Return the [X, Y] coordinate for the center point of the cell that contains the specified text.  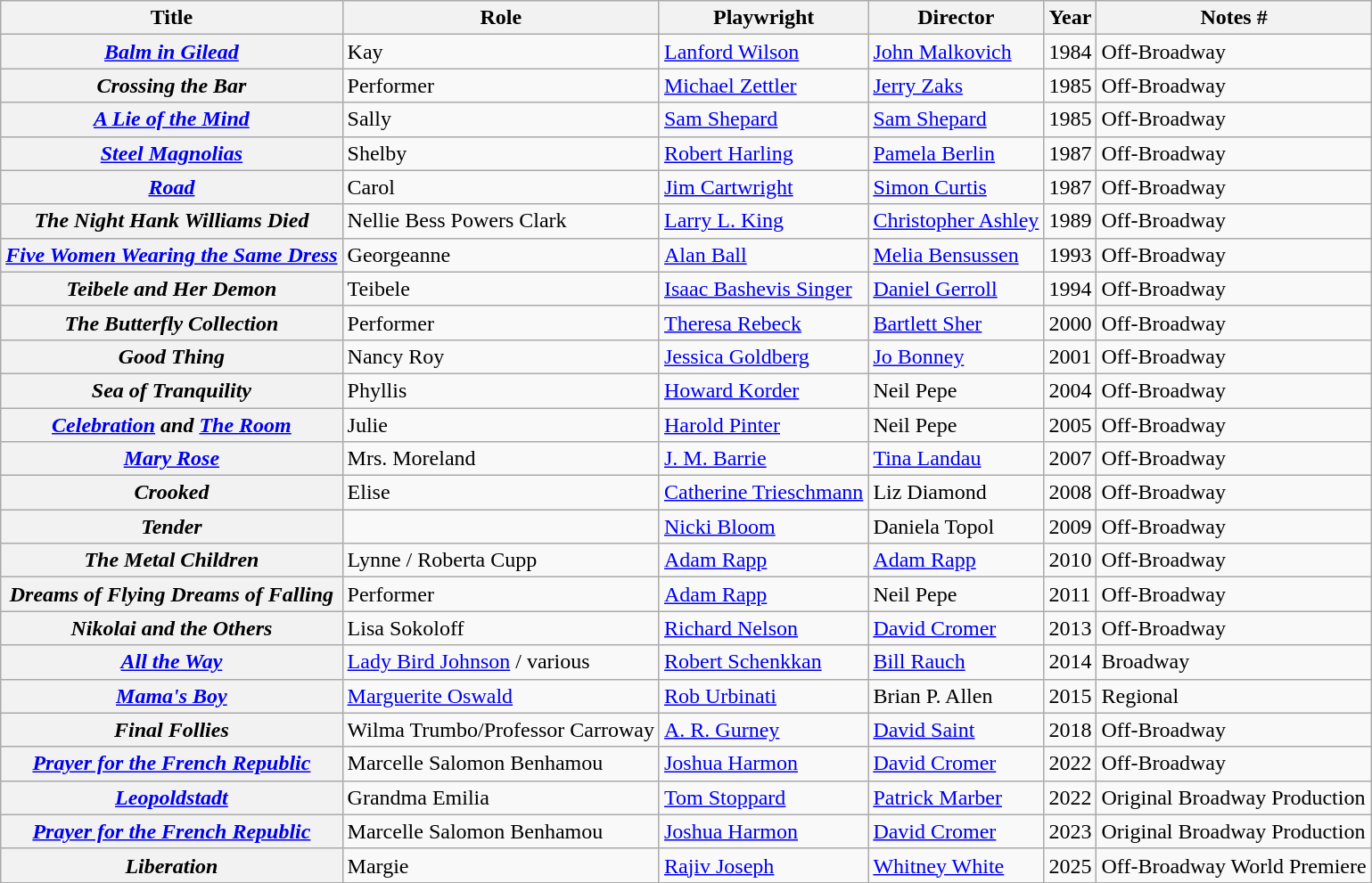
Marguerite Oswald [501, 696]
Balm in Gilead [171, 52]
Tender [171, 527]
Larry L. King [763, 221]
Catherine Trieschmann [763, 493]
Jerry Zaks [956, 86]
1984 [1070, 52]
J. M. Barrie [763, 459]
Final Follies [171, 730]
A. R. Gurney [763, 730]
All the Way [171, 662]
Nicki Bloom [763, 527]
Carol [501, 187]
Robert Harling [763, 153]
Shelby [501, 153]
Robert Schenkkan [763, 662]
Daniela Topol [956, 527]
1989 [1070, 221]
Nikolai and the Others [171, 628]
Georgeanne [501, 255]
Bartlett Sher [956, 323]
Brian P. Allen [956, 696]
Simon Curtis [956, 187]
Kay [501, 52]
Sea of Tranquility [171, 390]
Bill Rauch [956, 662]
Mrs. Moreland [501, 459]
Rajiv Joseph [763, 865]
2018 [1070, 730]
Elise [501, 493]
Harold Pinter [763, 425]
Lady Bird Johnson / various [501, 662]
The Butterfly Collection [171, 323]
Tom Stoppard [763, 797]
Phyllis [501, 390]
Crossing the Bar [171, 86]
Nellie Bess Powers Clark [501, 221]
Liz Diamond [956, 493]
Year [1070, 18]
Michael Zettler [763, 86]
Theresa Rebeck [763, 323]
Christopher Ashley [956, 221]
2014 [1070, 662]
Teibele and Her Demon [171, 289]
1994 [1070, 289]
Wilma Trumbo/Professor Carroway [501, 730]
Dreams of Flying Dreams of Falling [171, 594]
2010 [1070, 560]
John Malkovich [956, 52]
A Lie of the Mind [171, 119]
Daniel Gerroll [956, 289]
Jim Cartwright [763, 187]
Notes # [1234, 18]
Julie [501, 425]
Jo Bonney [956, 356]
2013 [1070, 628]
Isaac Bashevis Singer [763, 289]
Tina Landau [956, 459]
Leopoldstadt [171, 797]
Lanford Wilson [763, 52]
Howard Korder [763, 390]
2007 [1070, 459]
2001 [1070, 356]
Teibele [501, 289]
Mary Rose [171, 459]
Regional [1234, 696]
The Metal Children [171, 560]
Off-Broadway World Premiere [1234, 865]
Margie [501, 865]
Nancy Roy [501, 356]
2005 [1070, 425]
Richard Nelson [763, 628]
2011 [1070, 594]
Road [171, 187]
Lisa Sokoloff [501, 628]
Pamela Berlin [956, 153]
2025 [1070, 865]
Celebration and The Room [171, 425]
2008 [1070, 493]
Good Thing [171, 356]
Liberation [171, 865]
1993 [1070, 255]
The Night Hank Williams Died [171, 221]
Steel Magnolias [171, 153]
2000 [1070, 323]
Patrick Marber [956, 797]
Jessica Goldberg [763, 356]
2004 [1070, 390]
Title [171, 18]
Crooked [171, 493]
Grandma Emilia [501, 797]
2015 [1070, 696]
Sally [501, 119]
Melia Bensussen [956, 255]
Whitney White [956, 865]
Lynne / Roberta Cupp [501, 560]
Five Women Wearing the Same Dress [171, 255]
Director [956, 18]
Playwright [763, 18]
2023 [1070, 831]
Alan Ball [763, 255]
David Saint [956, 730]
Broadway [1234, 662]
Rob Urbinati [763, 696]
Role [501, 18]
2009 [1070, 527]
Mama's Boy [171, 696]
